Identify which cell holds the provided text, then report its (X, Y) central coordinate. 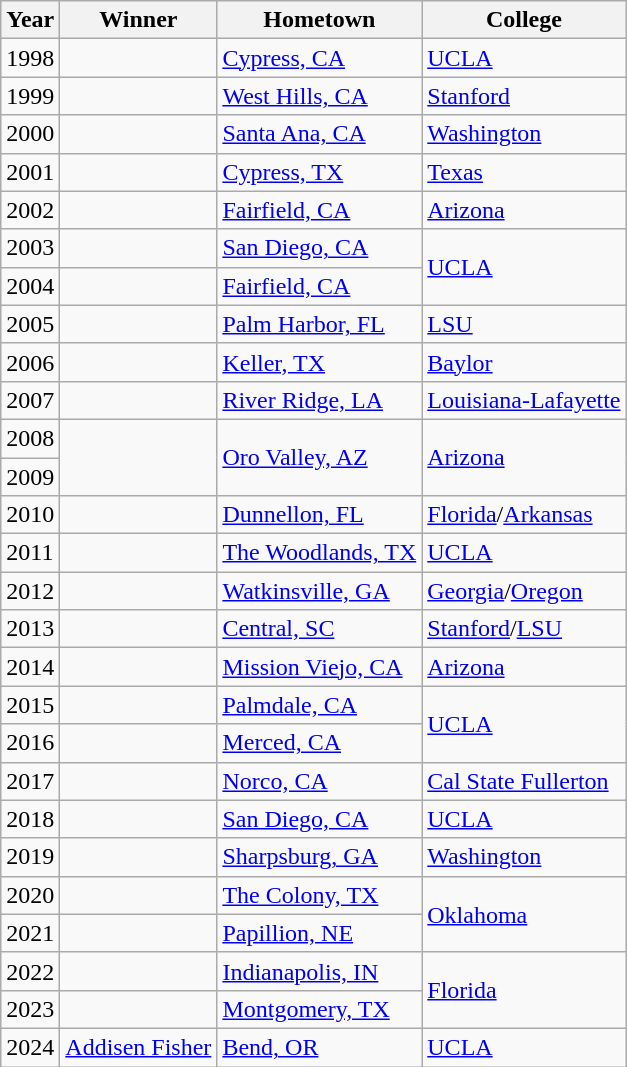
Florida (524, 990)
Year (30, 20)
Watkinsville, GA (320, 591)
Palm Harbor, FL (320, 324)
2004 (30, 286)
2020 (30, 895)
River Ridge, LA (320, 400)
Baylor (524, 362)
Bend, OR (320, 1047)
2003 (30, 248)
2002 (30, 210)
Mission Viejo, CA (320, 667)
Central, SC (320, 629)
Indianapolis, IN (320, 971)
Keller, TX (320, 362)
Palmdale, CA (320, 705)
Cal State Fullerton (524, 781)
Louisiana-Lafayette (524, 400)
Cypress, TX (320, 172)
Hometown (320, 20)
2015 (30, 705)
The Woodlands, TX (320, 553)
Papillion, NE (320, 933)
2014 (30, 667)
Santa Ana, CA (320, 134)
LSU (524, 324)
Sharpsburg, GA (320, 857)
2007 (30, 400)
Georgia/Oregon (524, 591)
2001 (30, 172)
Montgomery, TX (320, 1009)
2023 (30, 1009)
Oklahoma (524, 914)
1999 (30, 96)
2022 (30, 971)
2000 (30, 134)
2019 (30, 857)
College (524, 20)
2021 (30, 933)
1998 (30, 58)
Oro Valley, AZ (320, 457)
Addisen Fisher (138, 1047)
2012 (30, 591)
Stanford (524, 96)
2024 (30, 1047)
2013 (30, 629)
2017 (30, 781)
2005 (30, 324)
The Colony, TX (320, 895)
West Hills, CA (320, 96)
Winner (138, 20)
2008 (30, 438)
Stanford/LSU (524, 629)
2018 (30, 819)
2011 (30, 553)
Florida/Arkansas (524, 515)
Cypress, CA (320, 58)
2009 (30, 477)
Texas (524, 172)
Norco, CA (320, 781)
2016 (30, 743)
Dunnellon, FL (320, 515)
2010 (30, 515)
Merced, CA (320, 743)
2006 (30, 362)
